For the text-containing cell, return its midpoint in [X, Y] coordinate format. 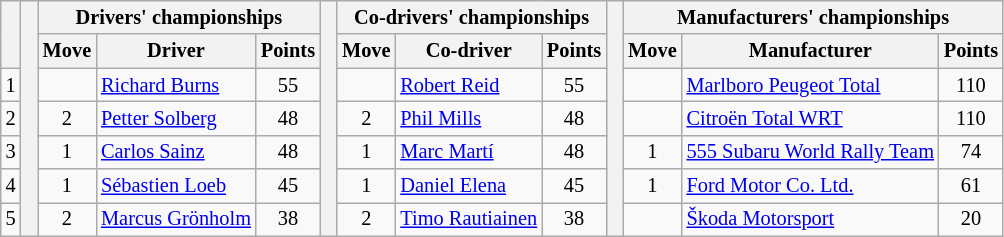
Škoda Motorsport [810, 219]
Petter Solberg [176, 118]
Manufacturers' championships [813, 17]
Manufacturer [810, 51]
Carlos Sainz [176, 152]
Marc Martí [468, 152]
Phil Mills [468, 118]
61 [971, 186]
Timo Rautiainen [468, 219]
Sébastien Loeb [176, 186]
Robert Reid [468, 85]
Co-drivers' championships [472, 17]
5 [11, 219]
Co-driver [468, 51]
Marlboro Peugeot Total [810, 85]
74 [971, 152]
Driver [176, 51]
555 Subaru World Rally Team [810, 152]
20 [971, 219]
Citroën Total WRT [810, 118]
3 [11, 152]
Ford Motor Co. Ltd. [810, 186]
Daniel Elena [468, 186]
Marcus Grönholm [176, 219]
4 [11, 186]
Drivers' championships [179, 17]
Richard Burns [176, 85]
